Search for the cell housing the specified text and yield its (x, y) center coordinate. 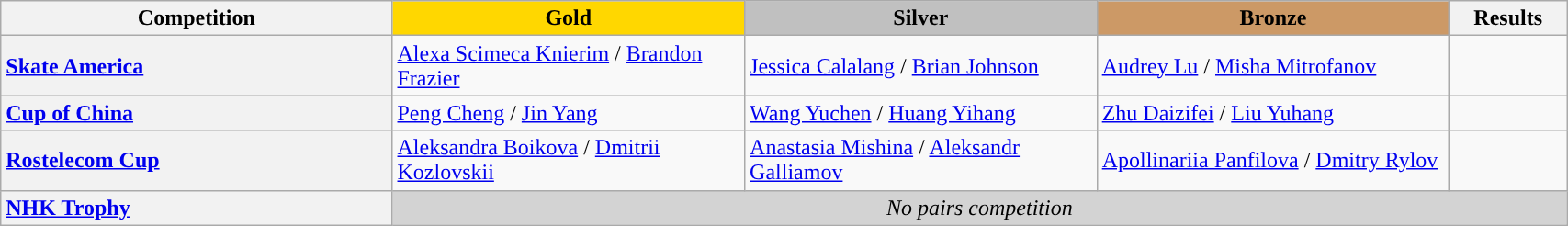
Jessica Calalang / Brian Johnson (921, 66)
Bronze (1273, 18)
Results (1508, 18)
Zhu Daizifei / Liu Yuhang (1273, 113)
Apollinariia Panfilova / Dmitry Rylov (1273, 160)
Audrey Lu / Misha Mitrofanov (1273, 66)
NHK Trophy (197, 208)
Rostelecom Cup (197, 160)
Cup of China (197, 113)
No pairs competition (979, 208)
Silver (921, 18)
Alexa Scimeca Knierim / Brandon Frazier (569, 66)
Peng Cheng / Jin Yang (569, 113)
Aleksandra Boikova / Dmitrii Kozlovskii (569, 160)
Skate America (197, 66)
Competition (197, 18)
Anastasia Mishina / Aleksandr Galliamov (921, 160)
Gold (569, 18)
Wang Yuchen / Huang Yihang (921, 113)
